From the cell containing the given text, extract its center point as (x, y) coordinate. 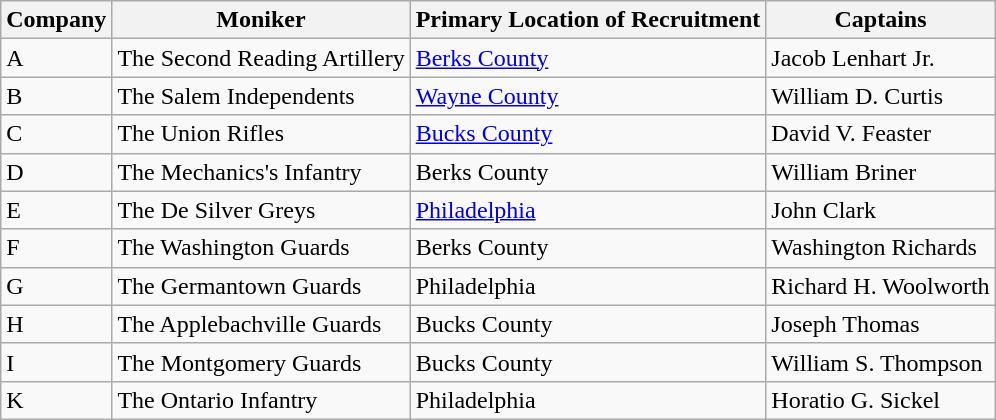
A (56, 58)
Jacob Lenhart Jr. (880, 58)
I (56, 362)
The Salem Independents (261, 96)
The De Silver Greys (261, 210)
G (56, 286)
B (56, 96)
K (56, 400)
E (56, 210)
William D. Curtis (880, 96)
Joseph Thomas (880, 324)
The Applebachville Guards (261, 324)
Captains (880, 20)
David V. Feaster (880, 134)
H (56, 324)
Moniker (261, 20)
Horatio G. Sickel (880, 400)
The Mechanics's Infantry (261, 172)
The Germantown Guards (261, 286)
Company (56, 20)
John Clark (880, 210)
The Ontario Infantry (261, 400)
The Union Rifles (261, 134)
Richard H. Woolworth (880, 286)
D (56, 172)
The Washington Guards (261, 248)
The Second Reading Artillery (261, 58)
William S. Thompson (880, 362)
The Montgomery Guards (261, 362)
Primary Location of Recruitment (588, 20)
F (56, 248)
Washington Richards (880, 248)
C (56, 134)
Wayne County (588, 96)
William Briner (880, 172)
